Find where the given text appears and provide that cell's center as (x, y) coordinate. 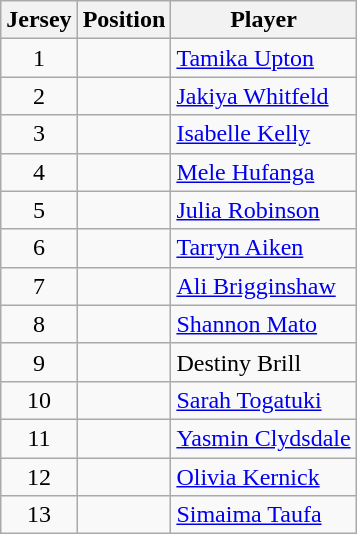
3 (39, 134)
Tamika Upton (264, 58)
5 (39, 210)
Yasmin Clydsdale (264, 438)
4 (39, 172)
Sarah Togatuki (264, 400)
13 (39, 515)
Simaima Taufa (264, 515)
9 (39, 362)
Tarryn Aiken (264, 248)
7 (39, 286)
11 (39, 438)
12 (39, 477)
Ali Brigginshaw (264, 286)
Destiny Brill (264, 362)
Julia Robinson (264, 210)
1 (39, 58)
Shannon Mato (264, 324)
6 (39, 248)
8 (39, 324)
Jersey (39, 20)
Olivia Kernick (264, 477)
Player (264, 20)
10 (39, 400)
Jakiya Whitfeld (264, 96)
Mele Hufanga (264, 172)
Isabelle Kelly (264, 134)
2 (39, 96)
Position (124, 20)
